For the text-containing cell, return its midpoint in (X, Y) coordinate format. 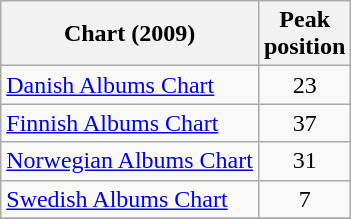
Chart (2009) (130, 34)
23 (304, 85)
Peakposition (304, 34)
Swedish Albums Chart (130, 199)
37 (304, 123)
Finnish Albums Chart (130, 123)
31 (304, 161)
7 (304, 199)
Norwegian Albums Chart (130, 161)
Danish Albums Chart (130, 85)
